Identify which cell holds the provided text, then report its (X, Y) central coordinate. 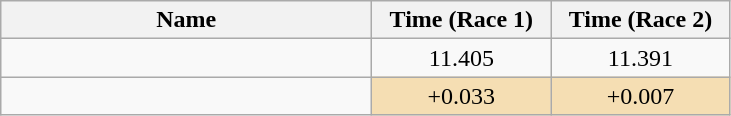
+0.033 (462, 96)
11.405 (462, 58)
+0.007 (640, 96)
11.391 (640, 58)
Time (Race 2) (640, 20)
Name (186, 20)
Time (Race 1) (462, 20)
